Detect which cell encompasses the target text, then output its (X, Y) center coordinate. 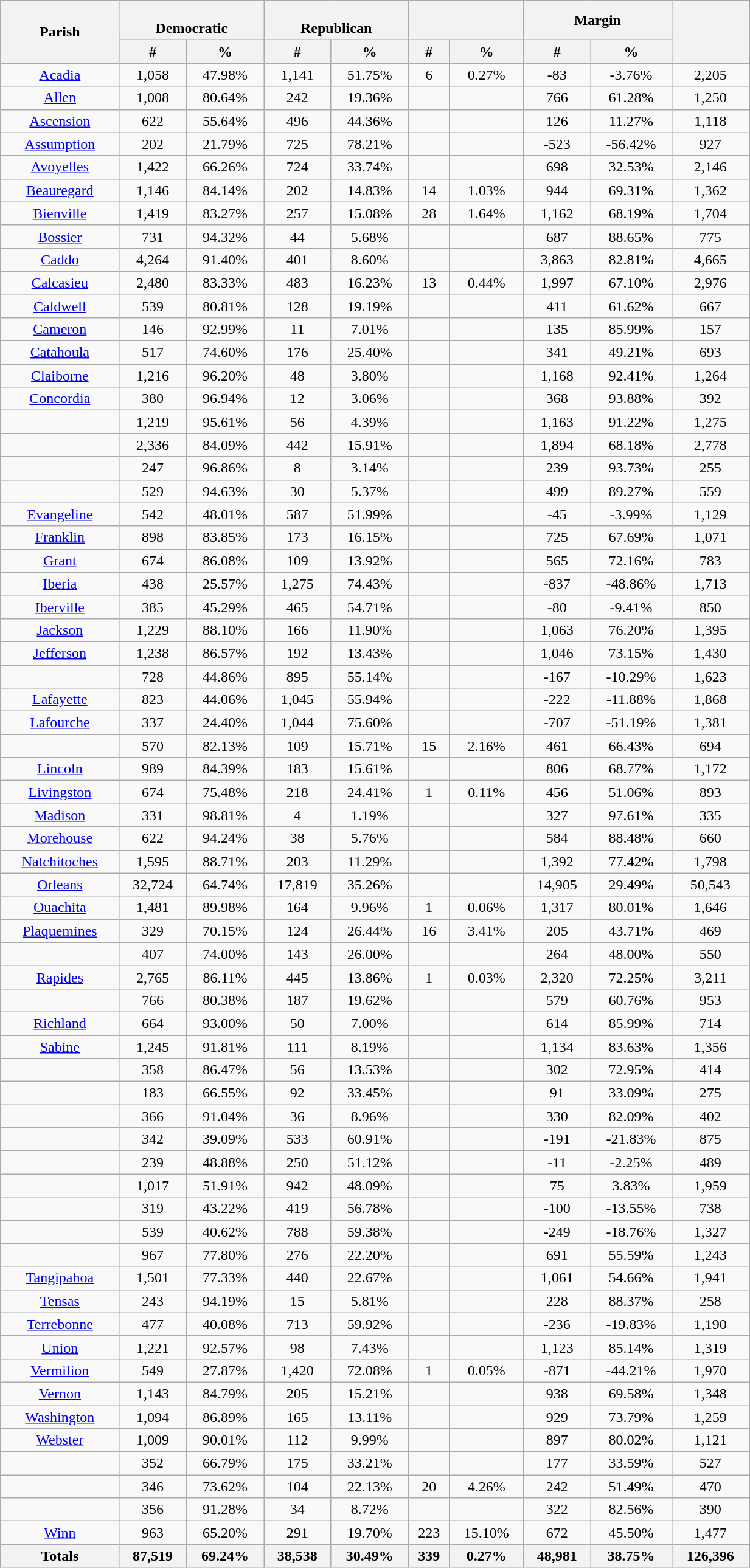
35.26% (370, 885)
96.20% (225, 376)
80.38% (225, 1000)
11 (297, 330)
-11.88% (631, 700)
83.63% (631, 1046)
30 (297, 491)
319 (153, 1209)
91.28% (225, 1510)
1,245 (153, 1046)
187 (297, 1000)
44.06% (225, 700)
529 (153, 491)
694 (710, 746)
-18.76% (631, 1232)
67.10% (631, 283)
70.15% (225, 931)
713 (297, 1324)
-56.42% (631, 144)
783 (710, 561)
157 (710, 330)
1,190 (710, 1324)
Tangipahoa (60, 1278)
1,623 (710, 677)
-236 (557, 1324)
17,819 (297, 885)
341 (557, 353)
7.00% (370, 1023)
26.00% (370, 954)
1,362 (710, 190)
Concordia (60, 399)
91.40% (225, 260)
0.44% (487, 283)
-44.21% (631, 1370)
11.27% (631, 121)
68.18% (631, 445)
714 (710, 1023)
Terrebonne (60, 1324)
16.23% (370, 283)
22.20% (370, 1255)
335 (710, 815)
6 (428, 75)
Lafayette (60, 700)
68.19% (631, 213)
0.11% (487, 792)
5.68% (370, 237)
51.12% (370, 1162)
78.21% (370, 144)
25.57% (225, 584)
1,477 (710, 1533)
1,481 (153, 908)
664 (153, 1023)
-45 (557, 514)
823 (153, 700)
368 (557, 399)
499 (557, 491)
8.19% (370, 1046)
33.59% (631, 1463)
65.20% (225, 1533)
-249 (557, 1232)
691 (557, 1255)
98.81% (225, 815)
2,778 (710, 445)
-51.19% (631, 723)
Grant (60, 561)
-11 (557, 1162)
2,976 (710, 283)
1,264 (710, 376)
1,259 (710, 1417)
-523 (557, 144)
33.45% (370, 1093)
43.71% (631, 931)
893 (710, 792)
75 (557, 1186)
43.22% (225, 1209)
967 (153, 1255)
20 (428, 1487)
440 (297, 1278)
0.06% (487, 908)
126,396 (710, 1556)
Bossier (60, 237)
86.47% (225, 1070)
40.08% (225, 1324)
15.10% (487, 1533)
51.91% (225, 1186)
587 (297, 514)
3,211 (710, 977)
-837 (557, 584)
83.85% (225, 537)
806 (557, 769)
32,724 (153, 885)
1,395 (710, 630)
73.62% (225, 1487)
570 (153, 746)
86.11% (225, 977)
243 (153, 1301)
-707 (557, 723)
775 (710, 237)
55.59% (631, 1255)
16 (428, 931)
1,381 (710, 723)
19.70% (370, 1533)
1,868 (710, 700)
84.79% (225, 1394)
698 (557, 167)
533 (297, 1139)
1,162 (557, 213)
4 (297, 815)
84.09% (225, 445)
963 (153, 1533)
51.75% (370, 75)
7.43% (370, 1347)
1,146 (153, 190)
-3.99% (631, 514)
Cameron (60, 330)
28 (428, 213)
48,981 (557, 1556)
2,765 (153, 977)
788 (297, 1232)
584 (557, 838)
Calcasieu (60, 283)
55.94% (370, 700)
94.19% (225, 1301)
470 (710, 1487)
469 (710, 931)
15.91% (370, 445)
88.48% (631, 838)
366 (153, 1116)
88.71% (225, 862)
489 (710, 1162)
47.98% (225, 75)
126 (557, 121)
66.43% (631, 746)
92.57% (225, 1347)
875 (710, 1139)
953 (710, 1000)
90.01% (225, 1440)
74.60% (225, 353)
738 (710, 1209)
112 (297, 1440)
91 (557, 1093)
94.24% (225, 838)
91.81% (225, 1046)
92.41% (631, 376)
15.61% (370, 769)
39.09% (225, 1139)
322 (557, 1510)
64.74% (225, 885)
402 (710, 1116)
276 (297, 1255)
48.09% (370, 1186)
Ascension (60, 121)
13.43% (370, 653)
16.15% (370, 537)
54.71% (370, 607)
1.03% (487, 190)
1,348 (710, 1394)
275 (710, 1093)
Allen (60, 98)
291 (297, 1533)
1,229 (153, 630)
-222 (557, 700)
4.26% (487, 1487)
258 (710, 1301)
48.88% (225, 1162)
-48.86% (631, 584)
50 (297, 1023)
223 (428, 1533)
1,008 (153, 98)
1,163 (557, 422)
176 (297, 353)
34 (297, 1510)
82.13% (225, 746)
1,071 (710, 537)
1,501 (153, 1278)
1,970 (710, 1370)
542 (153, 514)
Margin (597, 21)
Webster (60, 1440)
44.86% (225, 677)
19.62% (370, 1000)
1,595 (153, 862)
111 (297, 1046)
32.53% (631, 167)
247 (153, 468)
13.11% (370, 1417)
1,141 (297, 75)
38 (297, 838)
327 (557, 815)
2,320 (557, 977)
2.16% (487, 746)
Morehouse (60, 838)
342 (153, 1139)
331 (153, 815)
1,327 (710, 1232)
8.60% (370, 260)
Republican (336, 21)
8 (297, 468)
1,219 (153, 422)
Caddo (60, 260)
1,419 (153, 213)
55.64% (225, 121)
68.77% (631, 769)
Ouachita (60, 908)
80.01% (631, 908)
1,422 (153, 167)
128 (297, 306)
27.87% (225, 1370)
89.27% (631, 491)
392 (710, 399)
72.25% (631, 977)
77.42% (631, 862)
66.26% (225, 167)
72.16% (631, 561)
67.69% (631, 537)
1,061 (557, 1278)
83.33% (225, 283)
Avoyelles (60, 167)
74.00% (225, 954)
1,143 (153, 1394)
177 (557, 1463)
Caldwell (60, 306)
Jackson (60, 630)
Washington (60, 1417)
228 (557, 1301)
667 (710, 306)
77.80% (225, 1255)
1,221 (153, 1347)
61.28% (631, 98)
-871 (557, 1370)
75.48% (225, 792)
66.79% (225, 1463)
4,665 (710, 260)
88.65% (631, 237)
44 (297, 237)
54.66% (631, 1278)
33.21% (370, 1463)
1,356 (710, 1046)
49.21% (631, 353)
1,172 (710, 769)
69.31% (631, 190)
1,129 (710, 514)
45.29% (225, 607)
2,480 (153, 283)
1,997 (557, 283)
86.57% (225, 653)
Tensas (60, 1301)
94.63% (225, 491)
1,238 (153, 653)
143 (297, 954)
1,216 (153, 376)
1,704 (710, 213)
8.96% (370, 1116)
40.62% (225, 1232)
22.67% (370, 1278)
927 (710, 144)
1,044 (297, 723)
11.90% (370, 630)
Livingston (60, 792)
69.58% (631, 1394)
13 (428, 283)
166 (297, 630)
30.49% (370, 1556)
1.64% (487, 213)
1,046 (557, 653)
77.33% (225, 1278)
29.49% (631, 885)
-100 (557, 1209)
11.29% (370, 862)
565 (557, 561)
Rapides (60, 977)
1,798 (710, 862)
897 (557, 1440)
86.08% (225, 561)
-191 (557, 1139)
3.14% (370, 468)
527 (710, 1463)
3.83% (631, 1186)
4.39% (370, 422)
Franklin (60, 537)
24.40% (225, 723)
19.19% (370, 306)
1,430 (710, 653)
38,538 (297, 1556)
14,905 (557, 885)
Sabine (60, 1046)
21.79% (225, 144)
-21.83% (631, 1139)
385 (153, 607)
82.81% (631, 260)
989 (153, 769)
59.38% (370, 1232)
26.44% (370, 931)
60.76% (631, 1000)
91.04% (225, 1116)
88.10% (225, 630)
9.99% (370, 1440)
850 (710, 607)
465 (297, 607)
1,094 (153, 1417)
895 (297, 677)
76.20% (631, 630)
419 (297, 1209)
74.43% (370, 584)
4,264 (153, 260)
173 (297, 537)
390 (710, 1510)
0.05% (487, 1370)
337 (153, 723)
1.19% (370, 815)
Evangeline (60, 514)
45.50% (631, 1533)
24.41% (370, 792)
2,336 (153, 445)
83.27% (225, 213)
9.96% (370, 908)
Parish (60, 32)
92.99% (225, 330)
724 (297, 167)
559 (710, 491)
44.36% (370, 121)
14 (428, 190)
15.71% (370, 746)
660 (710, 838)
Claiborne (60, 376)
124 (297, 931)
48 (297, 376)
2,146 (710, 167)
Winn (60, 1533)
22.13% (370, 1487)
Lincoln (60, 769)
938 (557, 1394)
Iberia (60, 584)
87,519 (153, 1556)
97.61% (631, 815)
51.99% (370, 514)
Democratic (192, 21)
86.89% (225, 1417)
1,392 (557, 862)
93.00% (225, 1023)
175 (297, 1463)
477 (153, 1324)
-80 (557, 607)
483 (297, 283)
687 (557, 237)
944 (557, 190)
3.41% (487, 931)
91.22% (631, 422)
-2.25% (631, 1162)
96.94% (225, 399)
302 (557, 1070)
346 (153, 1487)
-19.83% (631, 1324)
38.75% (631, 1556)
1,250 (710, 98)
1,121 (710, 1440)
401 (297, 260)
14.83% (370, 190)
89.98% (225, 908)
Plaquemines (60, 931)
104 (297, 1487)
1,243 (710, 1255)
88.37% (631, 1301)
7.01% (370, 330)
1,058 (153, 75)
69.24% (225, 1556)
Natchitoches (60, 862)
329 (153, 931)
1,134 (557, 1046)
59.92% (370, 1324)
1,009 (153, 1440)
-10.29% (631, 677)
51.06% (631, 792)
1,168 (557, 376)
Vermilion (60, 1370)
-167 (557, 677)
614 (557, 1023)
2,205 (710, 75)
Orleans (60, 885)
1,319 (710, 1347)
549 (153, 1370)
55.14% (370, 677)
414 (710, 1070)
192 (297, 653)
Lafourche (60, 723)
165 (297, 1417)
75.60% (370, 723)
33.09% (631, 1093)
517 (153, 353)
218 (297, 792)
73.79% (631, 1417)
693 (710, 353)
13.86% (370, 977)
48.00% (631, 954)
Iberville (60, 607)
255 (710, 468)
550 (710, 954)
82.09% (631, 1116)
1,894 (557, 445)
61.62% (631, 306)
92 (297, 1093)
Assumption (60, 144)
672 (557, 1533)
93.73% (631, 468)
135 (557, 330)
72.95% (631, 1070)
51.49% (631, 1487)
442 (297, 445)
15.21% (370, 1394)
36 (297, 1116)
1,317 (557, 908)
1,017 (153, 1186)
579 (557, 1000)
3.06% (370, 399)
13.92% (370, 561)
1,118 (710, 121)
95.61% (225, 422)
Bienville (60, 213)
72.08% (370, 1370)
3.80% (370, 376)
-3.76% (631, 75)
380 (153, 399)
264 (557, 954)
250 (297, 1162)
358 (153, 1070)
-13.55% (631, 1209)
80.81% (225, 306)
5.81% (370, 1301)
73.15% (631, 653)
942 (297, 1186)
82.56% (631, 1510)
352 (153, 1463)
1,941 (710, 1278)
339 (428, 1556)
1,123 (557, 1347)
93.88% (631, 399)
50,543 (710, 885)
898 (153, 537)
Acadia (60, 75)
929 (557, 1417)
3,863 (557, 260)
96.86% (225, 468)
80.64% (225, 98)
Richland (60, 1023)
0.03% (487, 977)
356 (153, 1510)
5.76% (370, 838)
19.36% (370, 98)
1,646 (710, 908)
1,959 (710, 1186)
Jefferson (60, 653)
257 (297, 213)
-83 (557, 75)
496 (297, 121)
56.78% (370, 1209)
Beauregard (60, 190)
25.40% (370, 353)
84.14% (225, 190)
66.55% (225, 1093)
Madison (60, 815)
80.02% (631, 1440)
84.39% (225, 769)
48.01% (225, 514)
164 (297, 908)
731 (153, 237)
12 (297, 399)
98 (297, 1347)
Union (60, 1347)
445 (297, 977)
438 (153, 584)
330 (557, 1116)
146 (153, 330)
-9.41% (631, 607)
728 (153, 677)
1,045 (297, 700)
5.37% (370, 491)
Catahoula (60, 353)
411 (557, 306)
85.14% (631, 1347)
1,420 (297, 1370)
1,063 (557, 630)
33.74% (370, 167)
Totals (60, 1556)
1,713 (710, 584)
Vernon (60, 1394)
456 (557, 792)
94.32% (225, 237)
407 (153, 954)
8.72% (370, 1510)
461 (557, 746)
15.08% (370, 213)
13.53% (370, 1070)
203 (297, 862)
60.91% (370, 1139)
